Capture the cell that displays the provided text and extract its [X, Y] central coordinate. 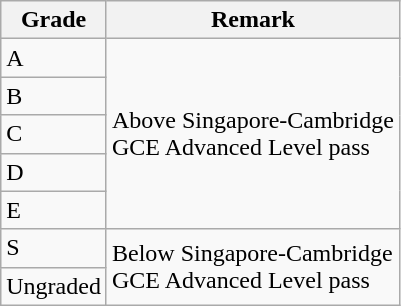
E [54, 210]
Below Singapore-CambridgeGCE Advanced Level pass [252, 267]
D [54, 172]
C [54, 134]
Ungraded [54, 286]
B [54, 96]
Above Singapore-CambridgeGCE Advanced Level pass [252, 134]
Remark [252, 20]
A [54, 58]
Grade [54, 20]
S [54, 248]
